Output the (X, Y) coordinate of the center of the cell containing the given text.  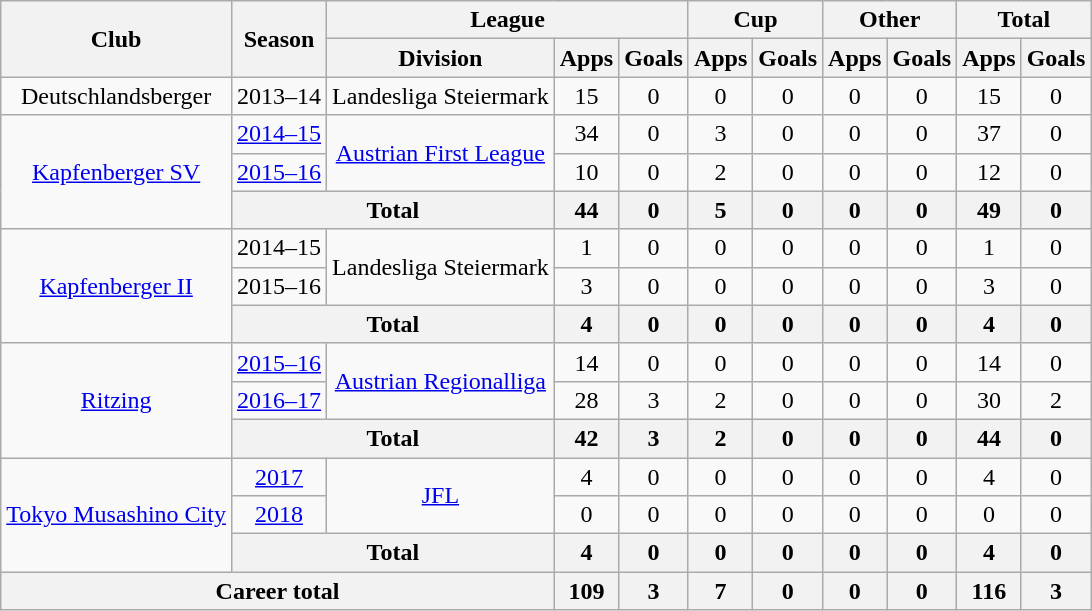
Kapfenberger II (116, 286)
42 (586, 438)
Other (890, 20)
Austrian Regionalliga (441, 381)
37 (989, 134)
League (508, 20)
49 (989, 210)
10 (586, 172)
Austrian First League (441, 153)
Cup (755, 20)
5 (720, 210)
34 (586, 134)
2018 (278, 515)
Club (116, 39)
12 (989, 172)
2017 (278, 477)
109 (586, 591)
Tokyo Musashino City (116, 515)
Division (441, 58)
Career total (278, 591)
Ritzing (116, 400)
JFL (441, 496)
Season (278, 39)
116 (989, 591)
Deutschlandsberger (116, 96)
28 (586, 400)
2013–14 (278, 96)
Kapfenberger SV (116, 172)
30 (989, 400)
2016–17 (278, 400)
7 (720, 591)
